Return (X, Y) of the center of cell containing provided text 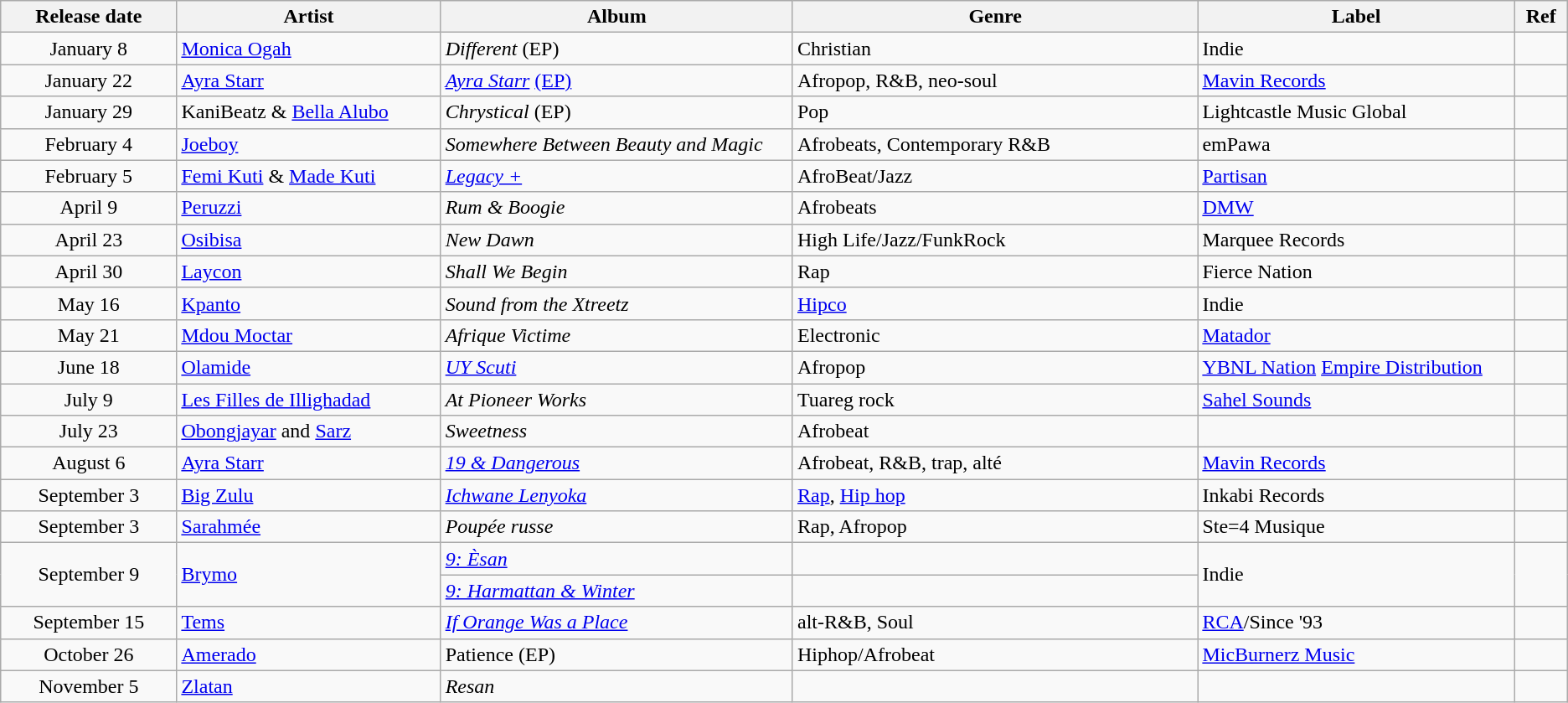
Release date (89, 17)
September 15 (89, 623)
Christian (995, 49)
Tems (308, 623)
YBNL Nation Empire Distribution (1356, 367)
Electronic (995, 335)
Afrobeat (995, 432)
emPawa (1356, 144)
Rap, Hip hop (995, 495)
Fierce Nation (1356, 271)
Sweetness (616, 432)
High Life/Jazz/FunkRock (995, 240)
Resan (616, 686)
Joeboy (308, 144)
KaniBeatz & Bella Alubo (308, 112)
Partisan (1356, 176)
Rap (995, 271)
Album (616, 17)
October 26 (89, 654)
19 & Dangerous (616, 463)
At Pioneer Works (616, 400)
9: Harmattan & Winter (616, 591)
Legacy + (616, 176)
February 5 (89, 176)
Patience (EP) (616, 654)
MicBurnerz Music (1356, 654)
alt-R&B, Soul (995, 623)
Chrystical (EP) (616, 112)
Afrobeat, R&B, trap, alté (995, 463)
Inkabi Records (1356, 495)
Laycon (308, 271)
July 9 (89, 400)
Peruzzi (308, 208)
Artist (308, 17)
Marquee Records (1356, 240)
Somewhere Between Beauty and Magic (616, 144)
9: Èsan (616, 559)
Poupée russe (616, 527)
Ayra Starr (EP) (616, 80)
April 30 (89, 271)
Genre (995, 17)
Hipco (995, 303)
January 29 (89, 112)
Afropop, R&B, neo-soul (995, 80)
Obongjayar and Sarz (308, 432)
Sound from the Xtreetz (616, 303)
Afropop (995, 367)
New Dawn (616, 240)
Big Zulu (308, 495)
Rum & Boogie (616, 208)
January 22 (89, 80)
AfroBeat/Jazz (995, 176)
RCA/Since '93 (1356, 623)
Sahel Sounds (1356, 400)
DMW (1356, 208)
Kpanto (308, 303)
June 18 (89, 367)
Afrobeats (995, 208)
Brymo (308, 575)
Les Filles de Illighadad (308, 400)
April 9 (89, 208)
November 5 (89, 686)
January 8 (89, 49)
Femi Kuti & Made Kuti (308, 176)
Different (EP) (616, 49)
September 9 (89, 575)
If Orange Was a Place (616, 623)
Ichwane Lenyoka (616, 495)
UY Scuti (616, 367)
Afrobeats, Contemporary R&B (995, 144)
Ste=4 Musique (1356, 527)
Hiphop/Afrobeat (995, 654)
Shall We Begin (616, 271)
May 16 (89, 303)
Pop (995, 112)
May 21 (89, 335)
Rap, Afropop (995, 527)
Label (1356, 17)
Zlatan (308, 686)
Ref (1541, 17)
Olamide (308, 367)
Sarahmée (308, 527)
Monica Ogah (308, 49)
August 6 (89, 463)
Afrique Victime (616, 335)
April 23 (89, 240)
Amerado (308, 654)
Osibisa (308, 240)
July 23 (89, 432)
Matador (1356, 335)
Mdou Moctar (308, 335)
Lightcastle Music Global (1356, 112)
February 4 (89, 144)
Tuareg rock (995, 400)
